Determine the (X, Y) coordinate at the center of the cell enclosing the given text.  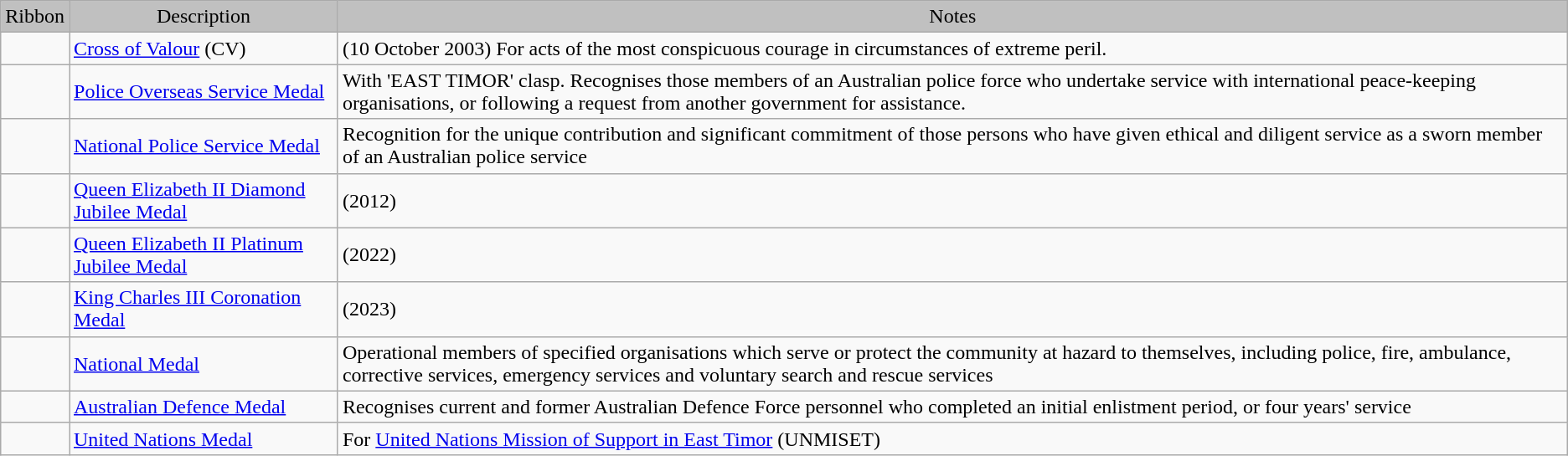
United Nations Medal (203, 438)
Queen Elizabeth II Platinum Jubilee Medal (203, 254)
(10 October 2003) For acts of the most conspicuous courage in circumstances of extreme peril. (952, 49)
Ribbon (35, 17)
(2012) (952, 201)
Notes (952, 17)
Description (203, 17)
Recognises current and former Australian Defence Force personnel who completed an initial enlistment period, or four years' service (952, 407)
National Medal (203, 363)
King Charles III Coronation Medal (203, 310)
Queen Elizabeth II Diamond Jubilee Medal (203, 201)
Australian Defence Medal (203, 407)
(2022) (952, 254)
(2023) (952, 310)
Police Overseas Service Medal (203, 92)
Cross of Valour (CV) (203, 49)
For United Nations Mission of Support in East Timor (UNMISET) (952, 438)
National Police Service Medal (203, 146)
